Search for the cell housing the specified text and yield its (X, Y) center coordinate. 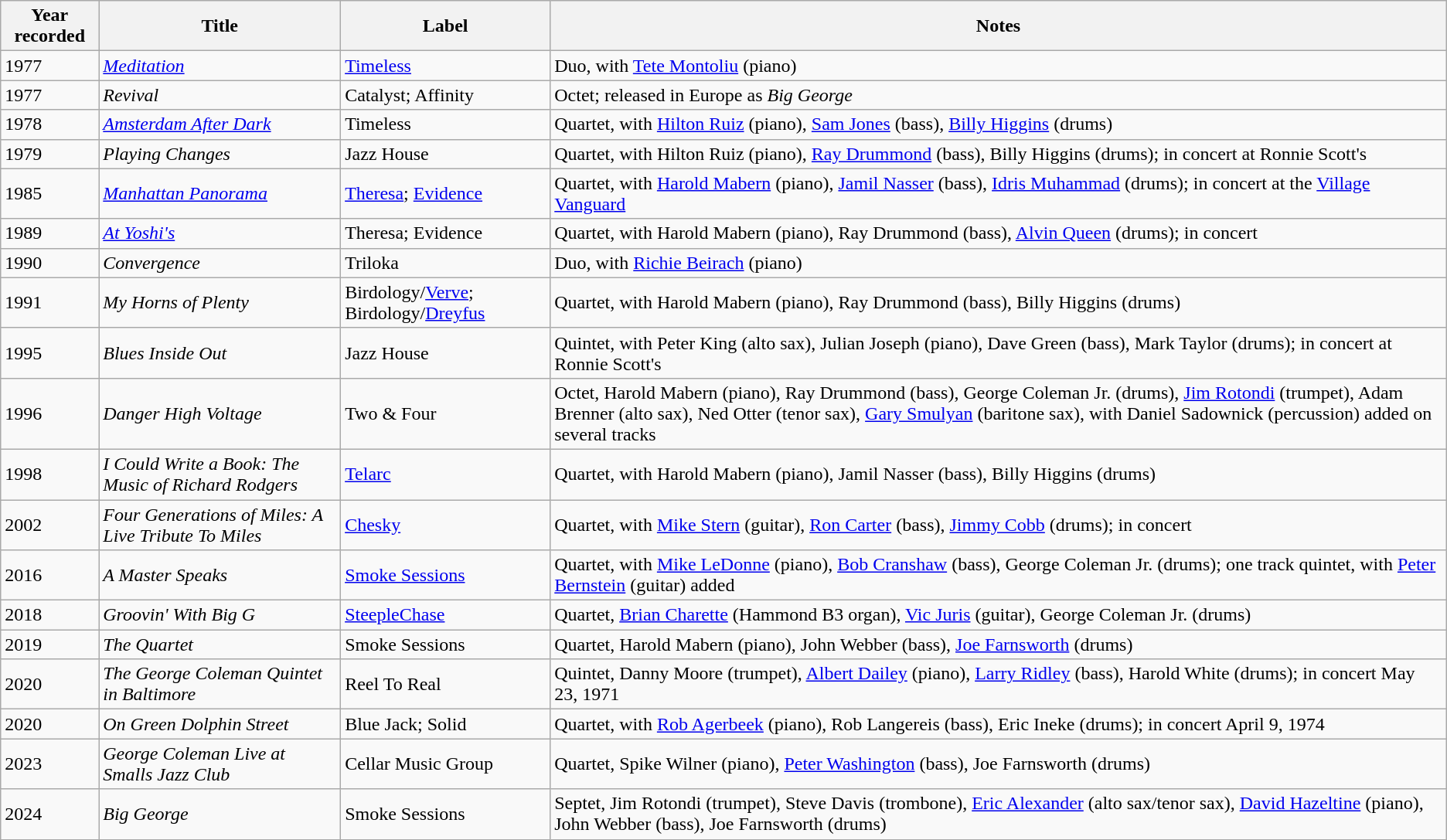
2023 (49, 763)
Playing Changes (220, 154)
Quartet, with Harold Mabern (piano), Ray Drummond (bass), Alvin Queen (drums); in concert (999, 233)
Meditation (220, 66)
1991 (49, 303)
Quartet, with Rob Agerbeek (piano), Rob Langereis (bass), Eric Ineke (drums); in concert April 9, 1974 (999, 724)
Duo, with Tete Montoliu (piano) (999, 66)
Label (445, 26)
Year recorded (49, 26)
Quartet, with Harold Mabern (piano), Jamil Nasser (bass), Idris Muhammad (drums); in concert at the Village Vanguard (999, 193)
1979 (49, 154)
Two & Four (445, 413)
Quartet, Spike Wilner (piano), Peter Washington (bass), Joe Farnsworth (drums) (999, 763)
2016 (49, 575)
Birdology/Verve; Birdology/Dreyfus (445, 303)
The George Coleman Quintet in Baltimore (220, 685)
Revival (220, 95)
The Quartet (220, 644)
Convergence (220, 263)
Amsterdam After Dark (220, 124)
My Horns of Plenty (220, 303)
2002 (49, 524)
Quartet, with Mike LeDonne (piano), Bob Cranshaw (bass), George Coleman Jr. (drums); one track quintet, with Peter Bernstein (guitar) added (999, 575)
Groovin' With Big G (220, 615)
Duo, with Richie Beirach (piano) (999, 263)
Catalyst; Affinity (445, 95)
Quartet, Harold Mabern (piano), John Webber (bass), Joe Farnsworth (drums) (999, 644)
Quartet, with Harold Mabern (piano), Ray Drummond (bass), Billy Higgins (drums) (999, 303)
Blues Inside Out (220, 352)
Reel To Real (445, 685)
A Master Speaks (220, 575)
2024 (49, 814)
Chesky (445, 524)
Telarc (445, 474)
Quartet, with Harold Mabern (piano), Jamil Nasser (bass), Billy Higgins (drums) (999, 474)
Octet; released in Europe as Big George (999, 95)
Quartet, Brian Charette (Hammond B3 organ), Vic Juris (guitar), George Coleman Jr. (drums) (999, 615)
SteepleChase (445, 615)
I Could Write a Book: The Music of Richard Rodgers (220, 474)
2018 (49, 615)
1990 (49, 263)
Quartet, with Hilton Ruiz (piano), Sam Jones (bass), Billy Higgins (drums) (999, 124)
1996 (49, 413)
Quintet, Danny Moore (trumpet), Albert Dailey (piano), Larry Ridley (bass), Harold White (drums); in concert May 23, 1971 (999, 685)
1998 (49, 474)
Big George (220, 814)
Four Generations of Miles: A Live Tribute To Miles (220, 524)
1989 (49, 233)
Quintet, with Peter King (alto sax), Julian Joseph (piano), Dave Green (bass), Mark Taylor (drums); in concert at Ronnie Scott's (999, 352)
Danger High Voltage (220, 413)
Cellar Music Group (445, 763)
1978 (49, 124)
Quartet, with Hilton Ruiz (piano), Ray Drummond (bass), Billy Higgins (drums); in concert at Ronnie Scott's (999, 154)
At Yoshi's (220, 233)
Blue Jack; Solid (445, 724)
Title (220, 26)
Quartet, with Mike Stern (guitar), Ron Carter (bass), Jimmy Cobb (drums); in concert (999, 524)
2019 (49, 644)
Triloka (445, 263)
Manhattan Panorama (220, 193)
George Coleman Live at Smalls Jazz Club (220, 763)
1995 (49, 352)
Notes (999, 26)
On Green Dolphin Street (220, 724)
1985 (49, 193)
